Detect which cell encompasses the target text, then output its (x, y) center coordinate. 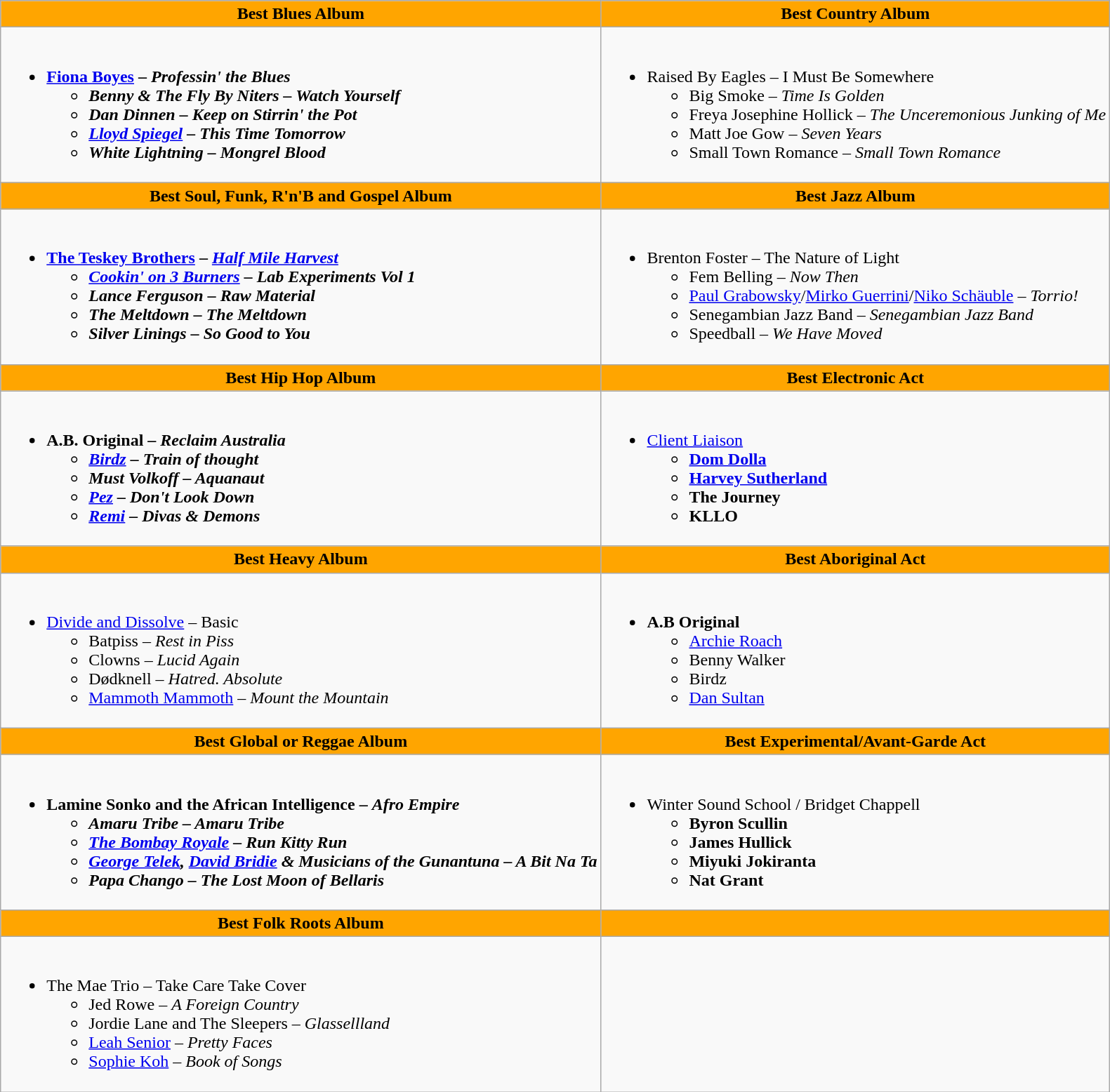
Best Experimental/Avant-Garde Act (855, 741)
Best Electronic Act (855, 378)
Winter Sound School / Bridget ChappellByron ScullinJames HullickMiyuki JokirantaNat Grant (855, 832)
A.B. Original – Reclaim AustraliaBirdz – Train of thoughtMust Volkoff – AquanautPez – Don't Look DownRemi – Divas & Demons (300, 469)
Divide and Dissolve – BasicBatpiss – Rest in PissClowns – Lucid AgainDødknell – Hatred. AbsoluteMammoth Mammoth – Mount the Mountain (300, 650)
A.B OriginalArchie RoachBenny WalkerBirdzDan Sultan (855, 650)
Best Global or Reggae Album (300, 741)
Best Heavy Album (300, 559)
Best Jazz Album (855, 196)
Best Folk Roots Album (300, 923)
Best Soul, Funk, R'n'B and Gospel Album (300, 196)
Best Aboriginal Act (855, 559)
Client LiaisonDom DollaHarvey SutherlandThe JourneyKLLO (855, 469)
Best Country Album (855, 14)
Best Hip Hop Album (300, 378)
Best Blues Album (300, 14)
